Locate the cell with the specified text and output its (X, Y) center coordinate. 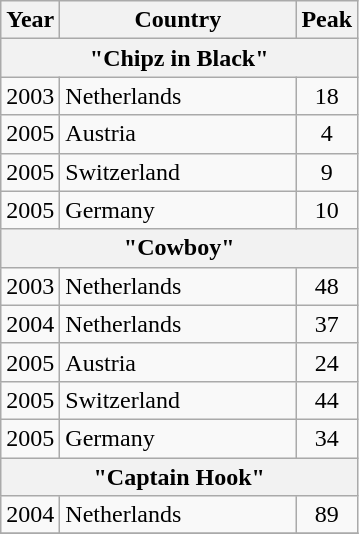
Country (178, 20)
37 (327, 324)
Peak (327, 20)
10 (327, 210)
18 (327, 96)
44 (327, 400)
48 (327, 286)
24 (327, 362)
4 (327, 134)
"Cowboy" (180, 248)
89 (327, 515)
Year (30, 20)
34 (327, 438)
"Chipz in Black" (180, 58)
9 (327, 172)
"Captain Hook" (180, 477)
